Scan for the cell matching the given text and deliver its (x, y) coordinate at center. 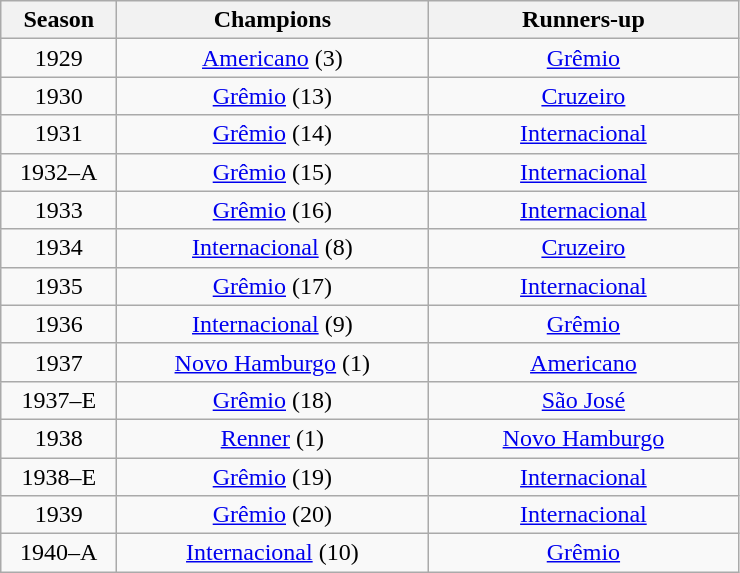
Grêmio (19) (272, 477)
1940–A (59, 553)
1937 (59, 362)
Renner (1) (272, 438)
1935 (59, 286)
1938 (59, 438)
1936 (59, 324)
Internacional (10) (272, 553)
São José (584, 400)
1933 (59, 210)
1930 (59, 96)
Season (59, 20)
1934 (59, 248)
Grêmio (18) (272, 400)
Grêmio (15) (272, 172)
Internacional (8) (272, 248)
Grêmio (13) (272, 96)
Novo Hamburgo (584, 438)
1932–A (59, 172)
1939 (59, 515)
1937–E (59, 400)
Runners-up (584, 20)
1929 (59, 58)
1938–E (59, 477)
Grêmio (16) (272, 210)
1931 (59, 134)
Novo Hamburgo (1) (272, 362)
Grêmio (14) (272, 134)
Grêmio (20) (272, 515)
Americano (3) (272, 58)
Champions (272, 20)
Americano (584, 362)
Internacional (9) (272, 324)
Grêmio (17) (272, 286)
